Return the [X, Y] coordinate for the center point of the cell that contains the specified text.  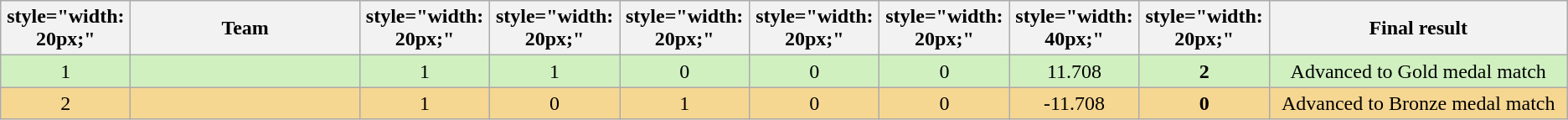
-11.708 [1074, 103]
Advanced to Bronze medal match [1418, 103]
Advanced to Gold medal match [1418, 71]
Final result [1418, 29]
11.708 [1074, 71]
style="width: 40px;" [1074, 29]
Team [245, 29]
